Pinpoint the cell where the given text exists, returning its (x, y) midpoint coordinate. 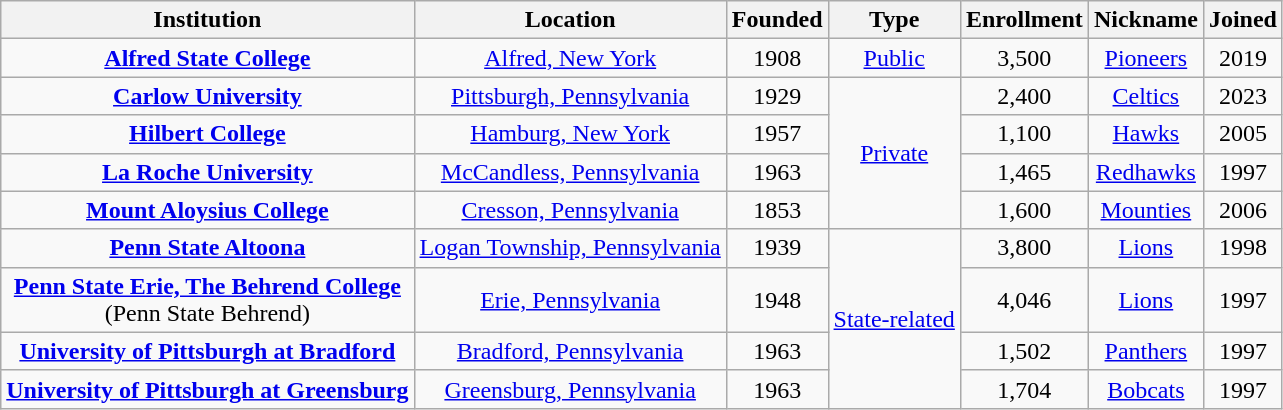
1939 (777, 248)
Penn State Erie, The Behrend College(Penn State Behrend) (208, 300)
Celtics (1146, 96)
4,046 (1024, 300)
La Roche University (208, 172)
University of Pittsburgh at Greensburg (208, 389)
1,704 (1024, 389)
Public (894, 58)
2023 (1242, 96)
Greensburg, Pennsylvania (570, 389)
Bradford, Pennsylvania (570, 351)
1853 (777, 210)
Carlow University (208, 96)
1,600 (1024, 210)
1908 (777, 58)
Erie, Pennsylvania (570, 300)
Redhawks (1146, 172)
1998 (1242, 248)
Hamburg, New York (570, 134)
Location (570, 20)
Founded (777, 20)
3,500 (1024, 58)
Hawks (1146, 134)
Alfred, New York (570, 58)
2006 (1242, 210)
Joined (1242, 20)
Enrollment (1024, 20)
Type (894, 20)
Hilbert College (208, 134)
1957 (777, 134)
Penn State Altoona (208, 248)
1929 (777, 96)
1,465 (1024, 172)
Logan Township, Pennsylvania (570, 248)
2,400 (1024, 96)
Pioneers (1146, 58)
1,502 (1024, 351)
Pittsburgh, Pennsylvania (570, 96)
2019 (1242, 58)
1,100 (1024, 134)
Panthers (1146, 351)
2005 (1242, 134)
Institution (208, 20)
3,800 (1024, 248)
1948 (777, 300)
Mount Aloysius College (208, 210)
Cresson, Pennsylvania (570, 210)
Alfred State College (208, 58)
McCandless, Pennsylvania (570, 172)
State-related (894, 318)
Nickname (1146, 20)
University of Pittsburgh at Bradford (208, 351)
Mounties (1146, 210)
Private (894, 153)
Bobcats (1146, 389)
